Find where the given text appears and provide that cell's center as (X, Y) coordinate. 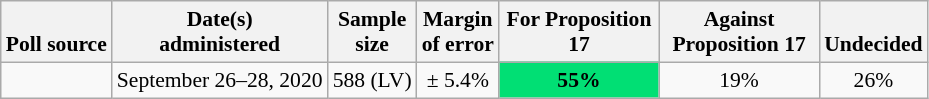
Samplesize (372, 32)
± 5.4% (458, 80)
Undecided (873, 32)
Marginof error (458, 32)
55% (579, 80)
Date(s)administered (220, 32)
Against Proposition 17 (739, 32)
For Proposition 17 (579, 32)
26% (873, 80)
September 26–28, 2020 (220, 80)
19% (739, 80)
588 (LV) (372, 80)
Poll source (56, 32)
